Return the [x, y] coordinate for the center point of the cell that contains the specified text.  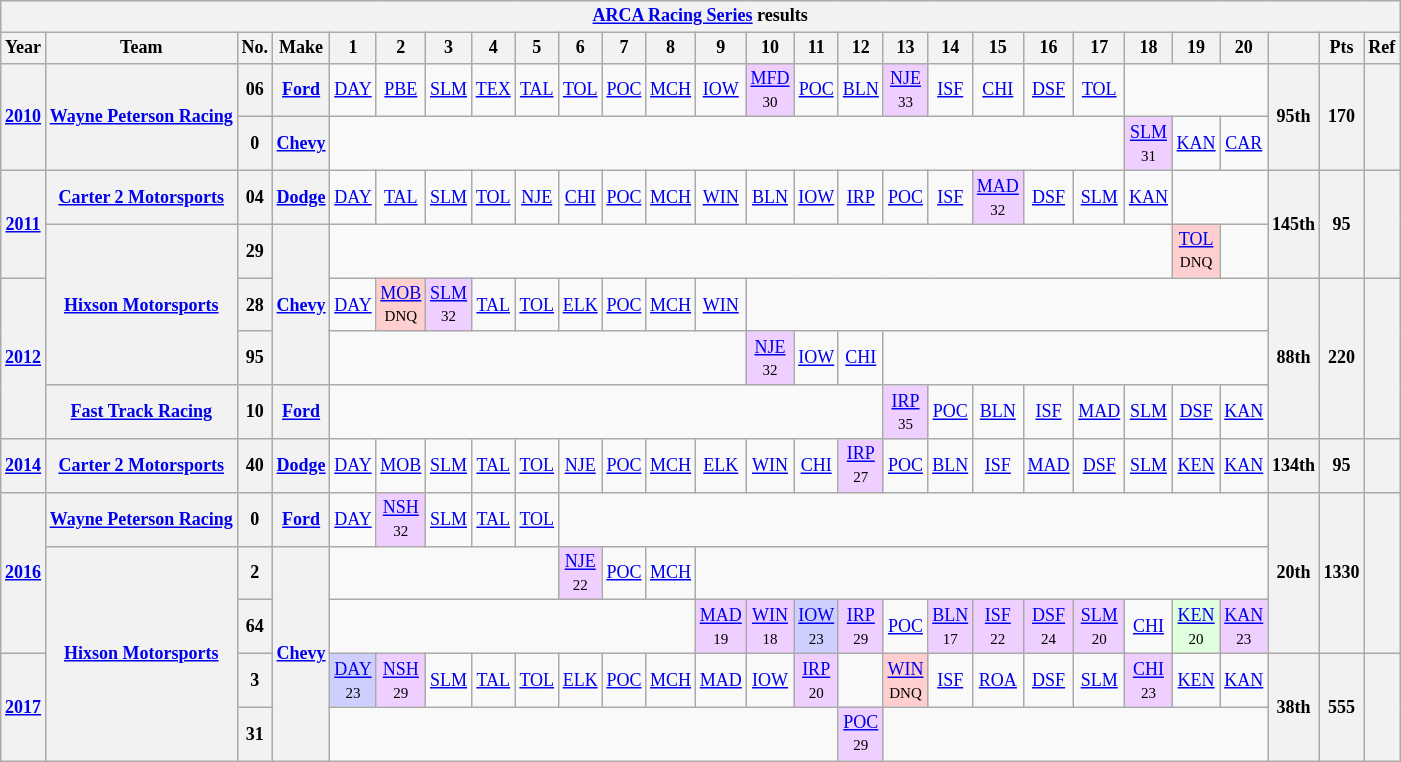
NSH29 [401, 680]
NSH32 [401, 519]
Fast Track Racing [141, 412]
ROA [998, 680]
31 [254, 734]
13 [906, 48]
220 [1342, 358]
145th [1294, 224]
555 [1342, 706]
6 [580, 48]
CAR [1244, 144]
18 [1149, 48]
IRP35 [906, 412]
95th [1294, 116]
29 [254, 251]
WIN18 [770, 627]
MAD32 [998, 197]
170 [1342, 116]
CHI23 [1149, 680]
1 [353, 48]
SLM31 [1149, 144]
MOB [401, 466]
IRP20 [816, 680]
Make [301, 48]
Team [141, 48]
06 [254, 90]
2016 [24, 572]
1330 [1342, 572]
14 [950, 48]
28 [254, 305]
19 [1196, 48]
SLM32 [449, 305]
TOLDNQ [1196, 251]
KEN20 [1196, 627]
Ref [1382, 48]
11 [816, 48]
5 [536, 48]
9 [720, 48]
8 [671, 48]
NJE22 [580, 573]
4 [493, 48]
40 [254, 466]
12 [860, 48]
MFD30 [770, 90]
2011 [24, 224]
DAY23 [353, 680]
IRP29 [860, 627]
2010 [24, 116]
88th [1294, 358]
38th [1294, 706]
BLN17 [950, 627]
2012 [24, 358]
Year [24, 48]
20 [1244, 48]
2017 [24, 706]
IRP [860, 197]
IRP27 [860, 466]
MOBDNQ [401, 305]
No. [254, 48]
04 [254, 197]
15 [998, 48]
NJE33 [906, 90]
2014 [24, 466]
MAD19 [720, 627]
NJE32 [770, 358]
Pts [1342, 48]
IOW23 [816, 627]
KAN23 [1244, 627]
64 [254, 627]
PBE [401, 90]
POC29 [860, 734]
16 [1048, 48]
ARCA Racing Series results [700, 16]
17 [1100, 48]
134th [1294, 466]
DSF24 [1048, 627]
20th [1294, 572]
7 [624, 48]
ISF22 [998, 627]
WINDNQ [906, 680]
SLM20 [1100, 627]
TEX [493, 90]
